Find where the given text appears and provide that cell's center as [X, Y] coordinate. 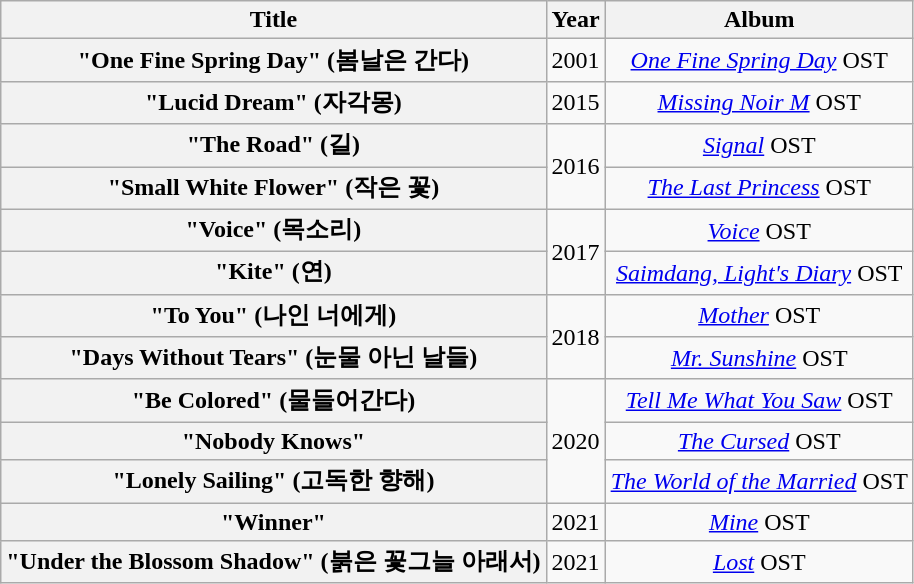
"To You" (나인 너에게) [274, 316]
"Kite" (연) [274, 274]
Missing Noir M OST [759, 102]
"Lonely Sailing" (고독한 향해) [274, 482]
Voice OST [759, 230]
Signal OST [759, 146]
The World of the Married OST [759, 482]
"Voice" (목소리) [274, 230]
"One Fine Spring Day" (봄날은 간다) [274, 60]
Year [576, 20]
Mine OST [759, 521]
"Days Without Tears" (눈물 아닌 날들) [274, 358]
2001 [576, 60]
The Cursed OST [759, 441]
Mother OST [759, 316]
Saimdang, Light's Diary OST [759, 274]
"Be Colored" (물들어간다) [274, 400]
The Last Princess OST [759, 188]
"Nobody Knows" [274, 441]
Tell Me What You Saw OST [759, 400]
2015 [576, 102]
2016 [576, 166]
2018 [576, 336]
"Under the Blossom Shadow" (붉은 꽃그늘 아래서) [274, 562]
Title [274, 20]
Album [759, 20]
Lost OST [759, 562]
"Winner" [274, 521]
2017 [576, 252]
"Small White Flower" (작은 꽃) [274, 188]
"The Road" (길) [274, 146]
"Lucid Dream" (자각몽) [274, 102]
2020 [576, 440]
Mr. Sunshine OST [759, 358]
One Fine Spring Day OST [759, 60]
